Determine the (X, Y) coordinate at the center of the cell enclosing the given text.  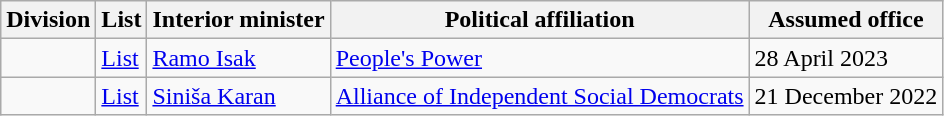
21 December 2022 (846, 96)
Siniša Karan (238, 96)
Political affiliation (540, 20)
Assumed office (846, 20)
People's Power (540, 58)
Division (48, 20)
Ramo Isak (238, 58)
Interior minister (238, 20)
28 April 2023 (846, 58)
Alliance of Independent Social Democrats (540, 96)
